For the text-containing cell, return its midpoint in (x, y) coordinate format. 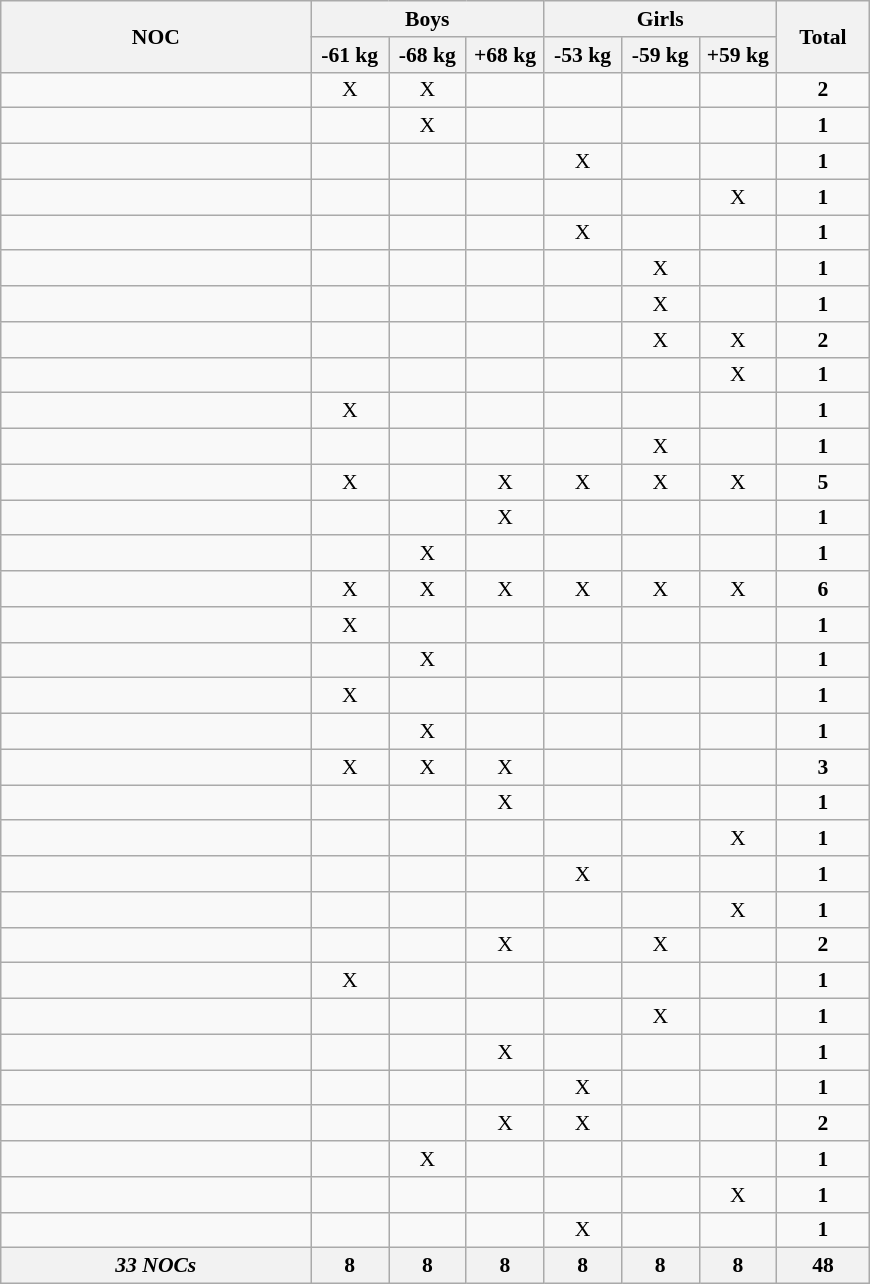
+59 kg (738, 55)
-59 kg (660, 55)
-68 kg (427, 55)
33 NOCs (156, 1266)
Boys (428, 19)
48 (824, 1266)
Girls (660, 19)
5 (824, 482)
+68 kg (505, 55)
6 (824, 589)
-53 kg (583, 55)
3 (824, 767)
NOC (156, 36)
-61 kg (350, 55)
Total (824, 36)
